Return the (x, y) coordinate for the center point of the cell that contains the specified text.  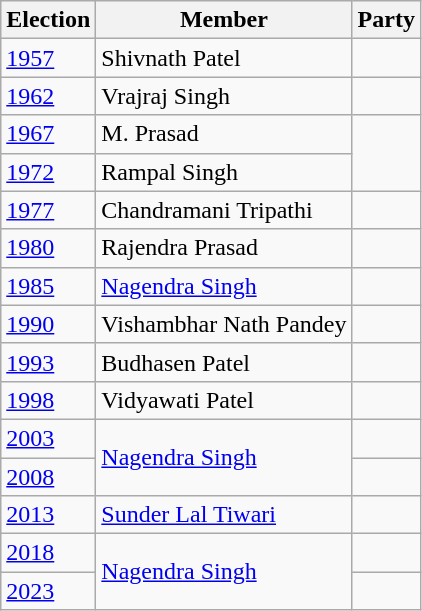
2008 (48, 477)
Chandramani Tripathi (224, 210)
1980 (48, 248)
1967 (48, 134)
1990 (48, 324)
Vrajraj Singh (224, 96)
1962 (48, 96)
1985 (48, 286)
2013 (48, 515)
Shivnath Patel (224, 58)
Vidyawati Patel (224, 400)
Election (48, 20)
Rajendra Prasad (224, 248)
1998 (48, 400)
M. Prasad (224, 134)
Member (224, 20)
1957 (48, 58)
2003 (48, 438)
2018 (48, 553)
1977 (48, 210)
Vishambhar Nath Pandey (224, 324)
2023 (48, 591)
Party (386, 20)
Rampal Singh (224, 172)
1972 (48, 172)
1993 (48, 362)
Budhasen Patel (224, 362)
Sunder Lal Tiwari (224, 515)
